Return [x, y] of the center of cell containing provided text 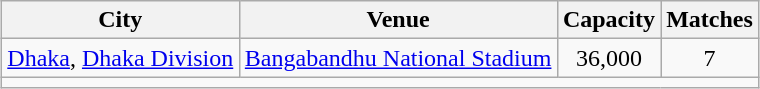
Venue [398, 20]
Bangabandhu National Stadium [398, 58]
Dhaka, Dhaka Division [120, 58]
36,000 [608, 58]
Matches [710, 20]
7 [710, 58]
City [120, 20]
Capacity [608, 20]
